From the cell containing the given text, extract its center point as (x, y) coordinate. 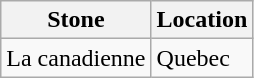
Stone (76, 20)
Quebec (202, 58)
Location (202, 20)
La canadienne (76, 58)
